Identify which cell holds the provided text, then report its [x, y] central coordinate. 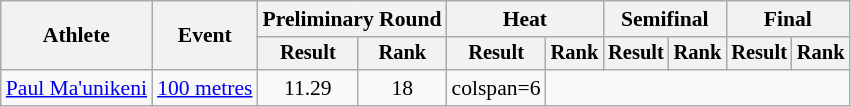
18 [402, 88]
11.29 [308, 88]
Event [204, 36]
Preliminary Round [352, 19]
Paul Ma'unikeni [76, 88]
Heat [526, 19]
Semifinal [664, 19]
Athlete [76, 36]
Final [788, 19]
100 metres [204, 88]
colspan=6 [496, 88]
